Return the [X, Y] coordinate for the center point of the cell that contains the specified text.  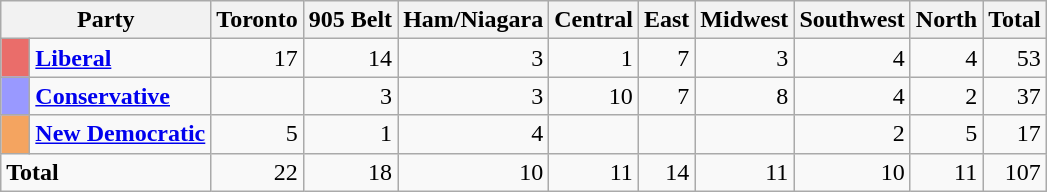
North [946, 20]
8 [744, 96]
Conservative [120, 96]
Liberal [120, 58]
905 Belt [350, 20]
Midwest [744, 20]
Southwest [852, 20]
East [666, 20]
107 [1015, 172]
New Democratic [120, 134]
22 [257, 172]
Party [106, 20]
Toronto [257, 20]
Central [594, 20]
18 [350, 172]
53 [1015, 58]
37 [1015, 96]
Ham/Niagara [474, 20]
